Return (x, y) of the center of cell containing provided text 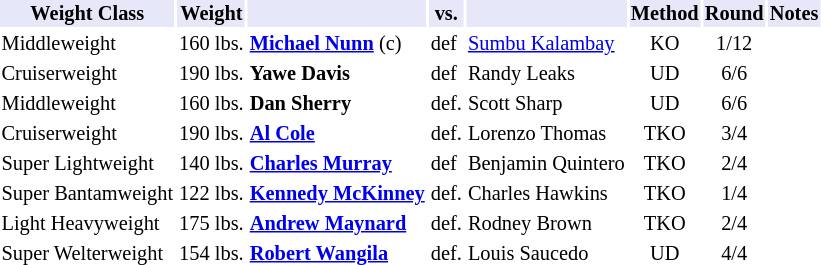
KO (664, 44)
Yawe Davis (337, 74)
vs. (446, 14)
Sumbu Kalambay (546, 44)
Light Heavyweight (88, 224)
Method (664, 14)
Andrew Maynard (337, 224)
Scott Sharp (546, 104)
140 lbs. (212, 164)
Round (734, 14)
Lorenzo Thomas (546, 134)
Weight Class (88, 14)
Benjamin Quintero (546, 164)
Kennedy McKinney (337, 194)
1/12 (734, 44)
Charles Hawkins (546, 194)
Super Lightweight (88, 164)
175 lbs. (212, 224)
Dan Sherry (337, 104)
Rodney Brown (546, 224)
Randy Leaks (546, 74)
Michael Nunn (c) (337, 44)
122 lbs. (212, 194)
Weight (212, 14)
Charles Murray (337, 164)
1/4 (734, 194)
Al Cole (337, 134)
3/4 (734, 134)
Notes (794, 14)
Super Bantamweight (88, 194)
